From the cell containing the given text, extract its center point as (X, Y) coordinate. 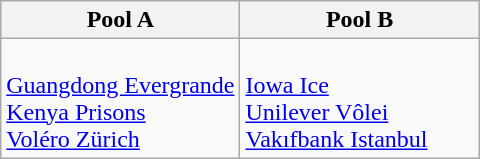
Iowa Ice Unilever Vôlei Vakıfbank Istanbul (360, 98)
Pool B (360, 20)
Guangdong Evergrande Kenya Prisons Voléro Zürich (120, 98)
Pool A (120, 20)
